Extract the [X, Y] coordinate from the center of the cell holding the provided text.  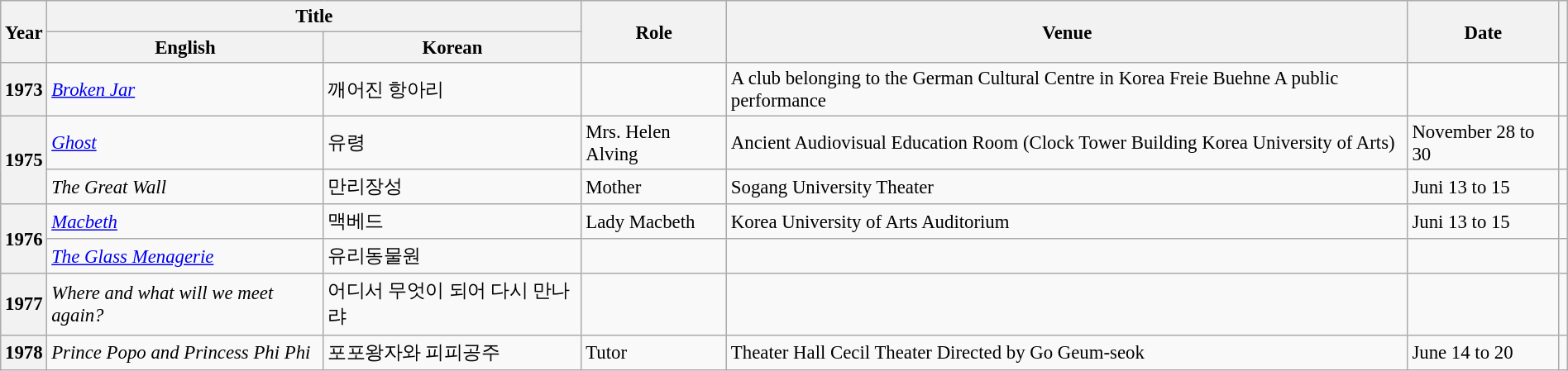
Venue [1068, 31]
Korean [452, 47]
1977 [24, 304]
Sogang University Theater [1068, 187]
A club belonging to the German Cultural Centre in Korea Freie Buehne A public performance [1068, 89]
Lady Macbeth [654, 221]
Year [24, 31]
Where and what will we meet again? [185, 304]
Ghost [185, 144]
Mrs. Helen Alving [654, 144]
만리장성 [452, 187]
포포왕자와 피피공주 [452, 352]
November 28 to 30 [1484, 144]
Theater Hall Cecil Theater Directed by Go Geum-seok [1068, 352]
English [185, 47]
Ancient Audiovisual Education Room (Clock Tower Building Korea University of Arts) [1068, 144]
유령 [452, 144]
Korea University of Arts Auditorium [1068, 221]
Tutor [654, 352]
Broken Jar [185, 89]
맥베드 [452, 221]
Prince Popo and Princess Phi Phi [185, 352]
Title [314, 17]
1978 [24, 352]
1976 [24, 239]
Role [654, 31]
Date [1484, 31]
June 14 to 20 [1484, 352]
유리동물원 [452, 256]
The Great Wall [185, 187]
1975 [24, 160]
깨어진 항아리 [452, 89]
Macbeth [185, 221]
Mother [654, 187]
The Glass Menagerie [185, 256]
1973 [24, 89]
어디서 무엇이 되어 다시 만나랴 [452, 304]
